Determine the [X, Y] coordinate at the center of the cell enclosing the given text.  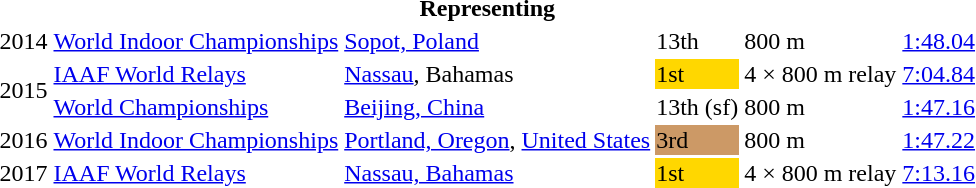
Portland, Oregon, United States [498, 140]
Beijing, China [498, 107]
13th (sf) [698, 107]
3rd [698, 140]
13th [698, 41]
Sopot, Poland [498, 41]
World Championships [196, 107]
